Return [x, y] of the center of cell containing provided text 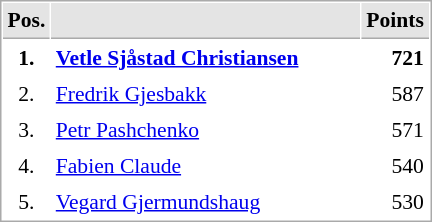
3. [26, 129]
Petr Pashchenko [206, 129]
Vegard Gjermundshaug [206, 201]
540 [396, 165]
Points [396, 21]
571 [396, 129]
Pos. [26, 21]
530 [396, 201]
1. [26, 57]
5. [26, 201]
721 [396, 57]
Fredrik Gjesbakk [206, 93]
Vetle Sjåstad Christiansen [206, 57]
4. [26, 165]
2. [26, 93]
587 [396, 93]
Fabien Claude [206, 165]
